Provide the (X, Y) coordinate of the cell's center where the given text is located.  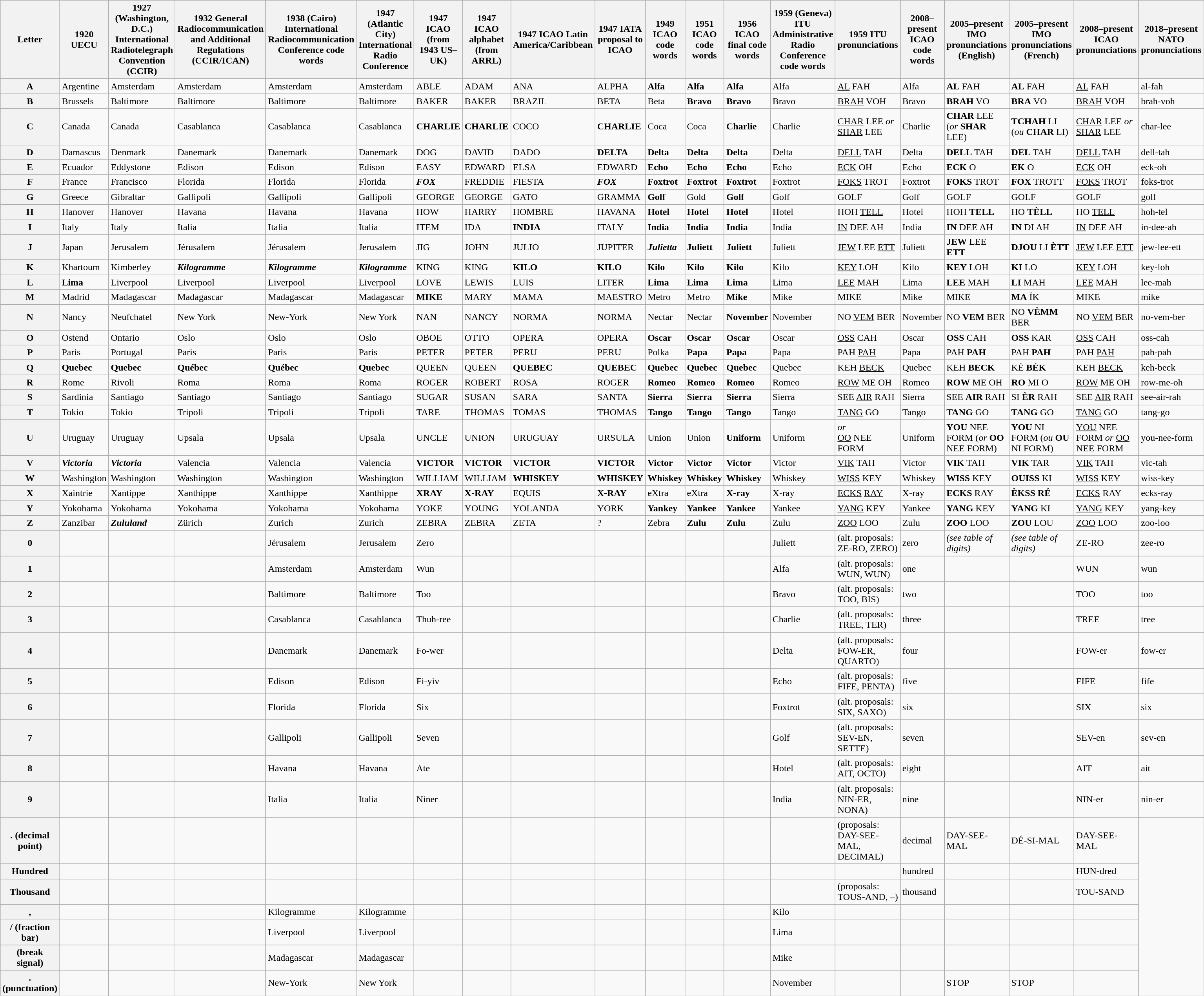
MA ÏK (1042, 297)
6 (30, 707)
Rome (84, 382)
HO TÈLL (1042, 212)
DELTA (620, 152)
HUN-dred (1106, 871)
LOVE (438, 282)
(alt. proposals: TREE, TER) (868, 620)
ELSA (553, 167)
G (30, 197)
SUSAN (486, 397)
(alt. proposals: ZE-RO, ZERO) (868, 543)
wiss-key (1171, 478)
seven (922, 738)
J (30, 247)
HARRY (486, 212)
Portugal (142, 353)
IN DI AH (1042, 227)
SARA (553, 397)
HAVANA (620, 212)
Q (30, 367)
XRAY (438, 493)
ROSA (553, 382)
Greece (84, 197)
fow-er (1171, 651)
Six (438, 707)
Eddystone (142, 167)
two (922, 594)
GATO (553, 197)
SUGAR (438, 397)
Niner (438, 799)
wun (1171, 569)
. (punctuation) (30, 983)
hoh-tel (1171, 212)
H (30, 212)
1949 ICAO code words (665, 40)
JULIO (553, 247)
Zürich (220, 523)
9 (30, 799)
Beta (665, 101)
FIFE (1106, 682)
2008–present ICAO code words (922, 40)
FOX TROTT (1042, 182)
mike (1171, 297)
KI LO (1042, 267)
EQUIS (553, 493)
1947 ICAO Latin America/Caribbean (553, 40)
Zebra (665, 523)
FREDDIE (486, 182)
ABLE (438, 86)
0 (30, 543)
dell-tah (1171, 152)
(alt. proposals: WUN, WUN) (868, 569)
O (30, 338)
? (620, 523)
GRAMMA (620, 197)
SEV-en (1106, 738)
OUISS KI (1042, 478)
(alt. proposals: FOW-ER, QUARTO) (868, 651)
X (30, 493)
Damascus (84, 152)
ZETA (553, 523)
2005–present IMO pronunciations (French) (1042, 40)
MAESTRO (620, 297)
1959 (Geneva) ITU Administrative Radio Conference code words (803, 40)
A (30, 86)
Khartoum (84, 267)
I (30, 227)
Neufchatel (142, 318)
ECK O (977, 167)
HOW (438, 212)
golf (1171, 197)
YOU NI FORM (ou OU NI FORM) (1042, 438)
NIN-er (1106, 799)
Julietta (665, 247)
NANCY (486, 318)
Fo-wer (438, 651)
LEWIS (486, 282)
3 (30, 620)
DOG (438, 152)
OSS KAR (1042, 338)
YOKE (438, 508)
Madrid (84, 297)
IDA (486, 227)
B (30, 101)
P (30, 353)
ecks-ray (1171, 493)
W (30, 478)
2018–present NATO pronunciations (1171, 40)
TREE (1106, 620)
Thuh-ree (438, 620)
Xaintrie (84, 493)
4 (30, 651)
three (922, 620)
5 (30, 682)
(alt. proposals: NIN-ER, NONA) (868, 799)
Ostend (84, 338)
L (30, 282)
1947 ICAO alphabet (from ARRL) (486, 40)
UNCLE (438, 438)
jew-lee-ett (1171, 247)
oss-cah (1171, 338)
7 (30, 738)
vic-tah (1171, 463)
JIG (438, 247)
RO MI O (1042, 382)
, (30, 912)
Polka (665, 353)
1947 (Atlantic City) International Radio Conference (385, 40)
2005–present IMO pronunciations (English) (977, 40)
ADAM (486, 86)
YOLANDA (553, 508)
ALPHA (620, 86)
8 (30, 769)
tree (1171, 620)
1938 (Cairo) International Radiocommunication Conference code words (311, 40)
(break signal) (30, 958)
R (30, 382)
eck-oh (1171, 167)
foks-trot (1171, 182)
HOMBRE (553, 212)
JUPITER (620, 247)
2008–present ICAO pronunciations (1106, 40)
fife (1171, 682)
Brussels (84, 101)
NAN (438, 318)
thousand (922, 892)
ZE-RO (1106, 543)
Too (438, 594)
URSULA (620, 438)
BETA (620, 101)
France (84, 182)
(alt. proposals: SIX, SAXO) (868, 707)
E (30, 167)
URUGUAY (553, 438)
Y (30, 508)
EASY (438, 167)
SI ÈR RAH (1042, 397)
T (30, 412)
CHAR LEE (or SHAR LEE) (977, 127)
WUN (1106, 569)
BRAZIL (553, 101)
nine (922, 799)
Wun (438, 569)
YOUNG (486, 508)
key-loh (1171, 267)
(alt. proposals: SEV-EN, SETTE) (868, 738)
2 (30, 594)
ANA (553, 86)
BRA VO (1042, 101)
Thousand (30, 892)
ÈKSS RÉ (1042, 493)
1959 ITU pronunciations (868, 40)
Ontario (142, 338)
no-vem-ber (1171, 318)
EK O (1042, 167)
Ate (438, 769)
Ecuador (84, 167)
FIESTA (553, 182)
KÉ BÈK (1042, 367)
(proposals: DAY-SEE-MAL, DECIMAL) (868, 841)
Xantippe (142, 493)
N (30, 318)
YOU NEE FORM or OO NEE FORM (1106, 438)
one (922, 569)
see-air-rah (1171, 397)
COCO (553, 127)
1947 IATA proposal to ICAO (620, 40)
DJOU LI ÈTT (1042, 247)
1956 ICAO final code words (747, 40)
MARY (486, 297)
LUIS (553, 282)
DAVID (486, 152)
tang-go (1171, 412)
pah-pah (1171, 353)
Sardinia (84, 397)
you-nee-form (1171, 438)
F (30, 182)
(alt. proposals: FIFE, PENTA) (868, 682)
MAMA (553, 297)
SIX (1106, 707)
M (30, 297)
ait (1171, 769)
Zanzibar (84, 523)
TOMAS (553, 412)
K (30, 267)
Z (30, 523)
four (922, 651)
keh-beck (1171, 367)
Letter (30, 40)
D (30, 152)
zoo-loo (1171, 523)
1 (30, 569)
DEL TAH (1042, 152)
Zululand (142, 523)
char-lee (1171, 127)
TOO (1106, 594)
DADO (553, 152)
Rivoli (142, 382)
al-fah (1171, 86)
YORK (620, 508)
HO TELL (1106, 212)
Kimberley (142, 267)
LI MAH (1042, 282)
V (30, 463)
OBOE (438, 338)
ITEM (438, 227)
Denmark (142, 152)
ROBERT (486, 382)
VIK TAR (1042, 463)
1947 ICAO (from 1943 US–UK) (438, 40)
Seven (438, 738)
DÉ-SI-MAL (1042, 841)
zero (922, 543)
TOU-SAND (1106, 892)
Zero (438, 543)
FOW-er (1106, 651)
lee-mah (1171, 282)
INDIA (553, 227)
/ (fraction bar) (30, 932)
(proposals: TOUS-AND, –) (868, 892)
yang-key (1171, 508)
UNION (486, 438)
decimal (922, 841)
too (1171, 594)
Gold (704, 197)
Japan (84, 247)
AIT (1106, 769)
. (decimal point) (30, 841)
S (30, 397)
Fi-yiv (438, 682)
in-dee-ah (1171, 227)
YOU NEE FORM (or OO NEE FORM) (977, 438)
SANTA (620, 397)
YANG KI (1042, 508)
brah-voh (1171, 101)
Hundred (30, 871)
C (30, 127)
Yankey (665, 508)
row-me-oh (1171, 382)
1951 ICAO code words (704, 40)
(alt. proposals: TOO, BIS) (868, 594)
Francisco (142, 182)
1927 (Washington, D.C.) International Radiotelegraph Convention (CCIR) (142, 40)
TARE (438, 412)
zee-ro (1171, 543)
eight (922, 769)
Argentine (84, 86)
NO VÈMM BER (1042, 318)
TCHAH LI (ou CHAR LI) (1042, 127)
or OO NEE FORM (868, 438)
hundred (922, 871)
ZOU LOU (1042, 523)
ITALY (620, 227)
Gibraltar (142, 197)
Nancy (84, 318)
1920 UECU (84, 40)
(alt. proposals: AIT, OCTO) (868, 769)
BRAH VO (977, 101)
five (922, 682)
sev-en (1171, 738)
LITER (620, 282)
JOHN (486, 247)
U (30, 438)
OTTO (486, 338)
nin-er (1171, 799)
1932 General Radiocommunication and Additional Regulations (CCIR/ICAN) (220, 40)
